Return the [x, y] coordinate for the center point of the cell that contains the specified text.  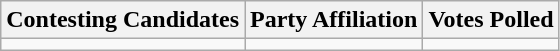
Contesting Candidates [123, 20]
Party Affiliation [334, 20]
Votes Polled [491, 20]
